For the text-containing cell, return its midpoint in [X, Y] coordinate format. 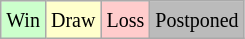
Postponed [197, 20]
Draw [72, 20]
Loss [126, 20]
Win [24, 20]
